Find where the given text appears and provide that cell's center as (X, Y) coordinate. 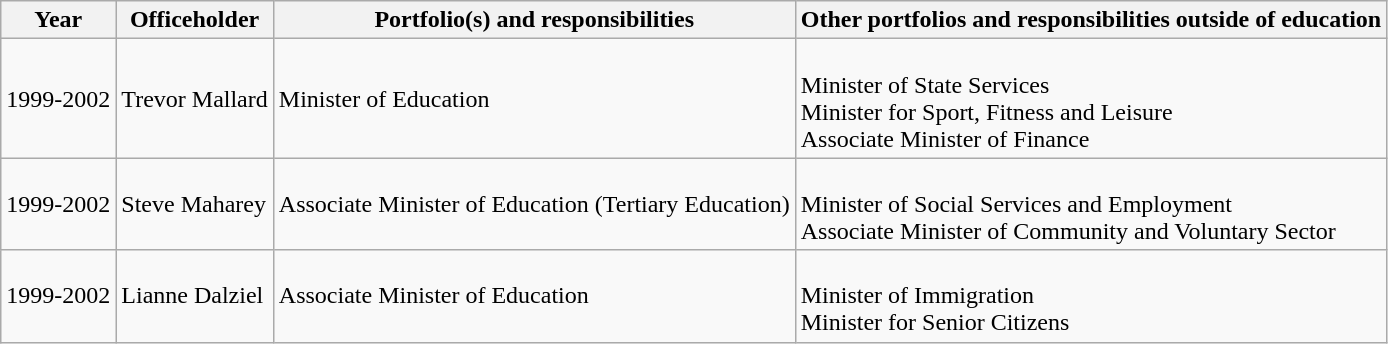
Trevor Mallard (195, 98)
Lianne Dalziel (195, 296)
Portfolio(s) and responsibilities (534, 20)
Minister of ImmigrationMinister for Senior Citizens (1091, 296)
Associate Minister of Education (Tertiary Education) (534, 204)
Officeholder (195, 20)
Year (58, 20)
Minister of Education (534, 98)
Minister of State ServicesMinister for Sport, Fitness and LeisureAssociate Minister of Finance (1091, 98)
Minister of Social Services and EmploymentAssociate Minister of Community and Voluntary Sector (1091, 204)
Associate Minister of Education (534, 296)
Other portfolios and responsibilities outside of education (1091, 20)
Steve Maharey (195, 204)
